Search for the cell housing the specified text and yield its [x, y] center coordinate. 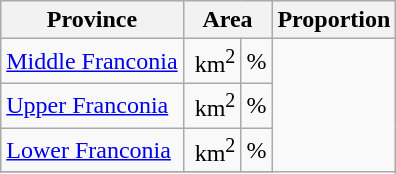
Province [92, 20]
Middle Franconia [92, 62]
Lower Franconia [92, 150]
Proportion [334, 20]
Upper Franconia [92, 106]
Area [228, 20]
